Search for the cell housing the specified text and yield its (x, y) center coordinate. 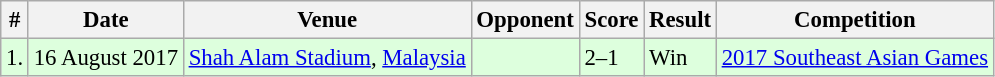
# (15, 20)
Date (106, 20)
1. (15, 58)
Venue (327, 20)
Competition (854, 20)
16 August 2017 (106, 58)
Score (612, 20)
2–1 (612, 58)
Opponent (525, 20)
Win (680, 58)
Result (680, 20)
2017 Southeast Asian Games (854, 58)
Shah Alam Stadium, Malaysia (327, 58)
